Locate the cell with the specified text and output its (X, Y) center coordinate. 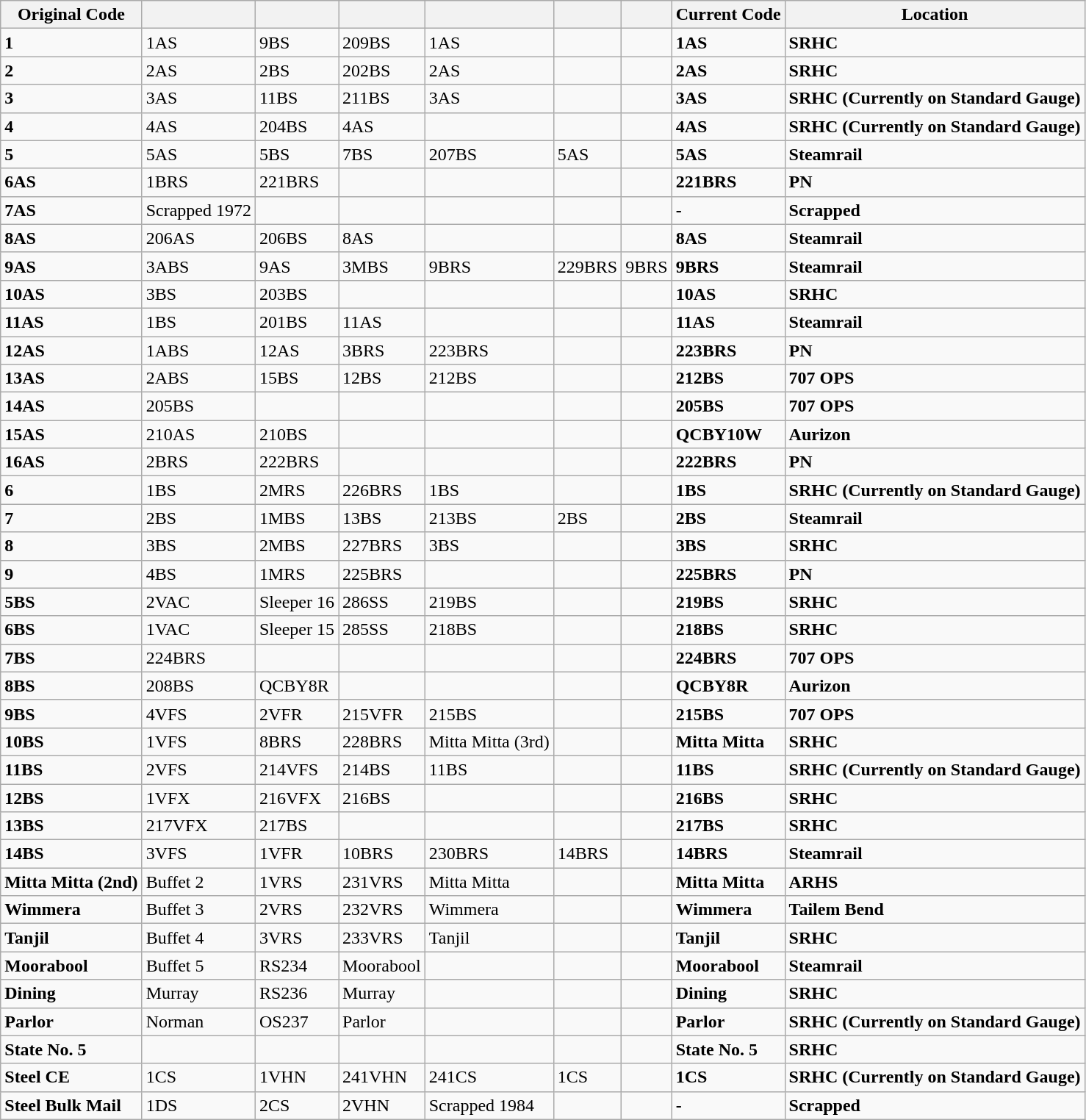
206BS (297, 238)
4VFS (198, 714)
3 (71, 98)
Mitta Mitta (3rd) (489, 742)
1VRS (297, 882)
241VHN (381, 1077)
7AS (71, 210)
2ABS (198, 378)
Norman (198, 1022)
2VRS (297, 910)
2VAC (198, 602)
8BRS (297, 742)
204BS (297, 126)
RS236 (297, 994)
208BS (198, 686)
213BS (489, 518)
1VHN (297, 1077)
1VFS (198, 742)
16AS (71, 462)
230BRS (489, 854)
2VHN (381, 1105)
OS237 (297, 1022)
3VRS (297, 938)
1VFR (297, 854)
5 (71, 154)
2 (71, 71)
209BS (381, 43)
1VFX (198, 797)
202BS (381, 71)
286SS (381, 602)
9 (71, 574)
3MBS (381, 266)
Steel Bulk Mail (71, 1105)
210BS (297, 434)
13AS (71, 378)
217VFX (198, 826)
6AS (71, 182)
241CS (489, 1077)
1ABS (198, 351)
6 (71, 490)
203BS (297, 294)
228BRS (381, 742)
Sleeper 15 (297, 630)
2MRS (297, 490)
3BRS (381, 351)
285SS (381, 630)
Buffet 2 (198, 882)
RS234 (297, 966)
4BS (198, 574)
229BRS (587, 266)
2BRS (198, 462)
1VAC (198, 630)
1BRS (198, 182)
206AS (198, 238)
Sleeper 16 (297, 602)
Mitta Mitta (2nd) (71, 882)
2MBS (297, 546)
Buffet 3 (198, 910)
201BS (297, 322)
10BS (71, 742)
Buffet 5 (198, 966)
211BS (381, 98)
215VFR (381, 714)
1 (71, 43)
1DS (198, 1105)
2VFS (198, 769)
ARHS (935, 882)
15BS (297, 378)
10BRS (381, 854)
7 (71, 518)
3VFS (198, 854)
207BS (489, 154)
3ABS (198, 266)
2CS (297, 1105)
227BRS (381, 546)
8BS (71, 686)
6BS (71, 630)
214BS (381, 769)
Buffet 4 (198, 938)
2VFR (297, 714)
Location (935, 15)
1MBS (297, 518)
4 (71, 126)
1MRS (297, 574)
8 (71, 546)
15AS (71, 434)
214VFS (297, 769)
14AS (71, 406)
231VRS (381, 882)
14BS (71, 854)
232VRS (381, 910)
226BRS (381, 490)
210AS (198, 434)
Scrapped 1972 (198, 210)
Steel CE (71, 1077)
Current Code (728, 15)
QCBY10W (728, 434)
Tailem Bend (935, 910)
Original Code (71, 15)
216VFX (297, 797)
233VRS (381, 938)
Scrapped 1984 (489, 1105)
